Return the [x, y] coordinate for the center point of the cell that contains the specified text.  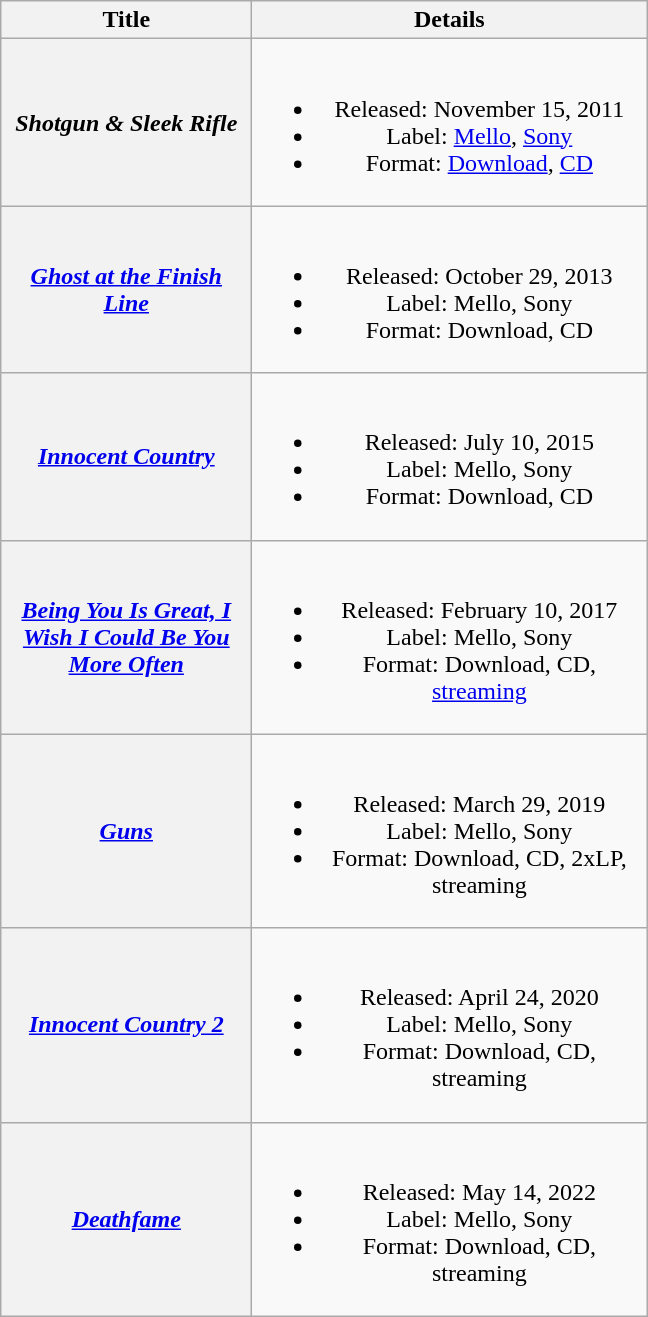
Released: May 14, 2022Label: Mello, SonyFormat: Download, CD, streaming [450, 1219]
Title [126, 20]
Ghost at the Finish Line [126, 290]
Released: February 10, 2017Label: Mello, SonyFormat: Download, CD, streaming [450, 637]
Guns [126, 831]
Released: July 10, 2015Label: Mello, SonyFormat: Download, CD [450, 456]
Released: March 29, 2019Label: Mello, SonyFormat: Download, CD, 2xLP, streaming [450, 831]
Innocent Country 2 [126, 1025]
Released: November 15, 2011Label: Mello, SonyFormat: Download, CD [450, 122]
Details [450, 20]
Released: October 29, 2013Label: Mello, SonyFormat: Download, CD [450, 290]
Released: April 24, 2020Label: Mello, SonyFormat: Download, CD, streaming [450, 1025]
Deathfame [126, 1219]
Shotgun & Sleek Rifle [126, 122]
Being You Is Great, I Wish I Could Be You More Often [126, 637]
Innocent Country [126, 456]
